Provide the [x, y] coordinate of the cell's center where the given text is located.  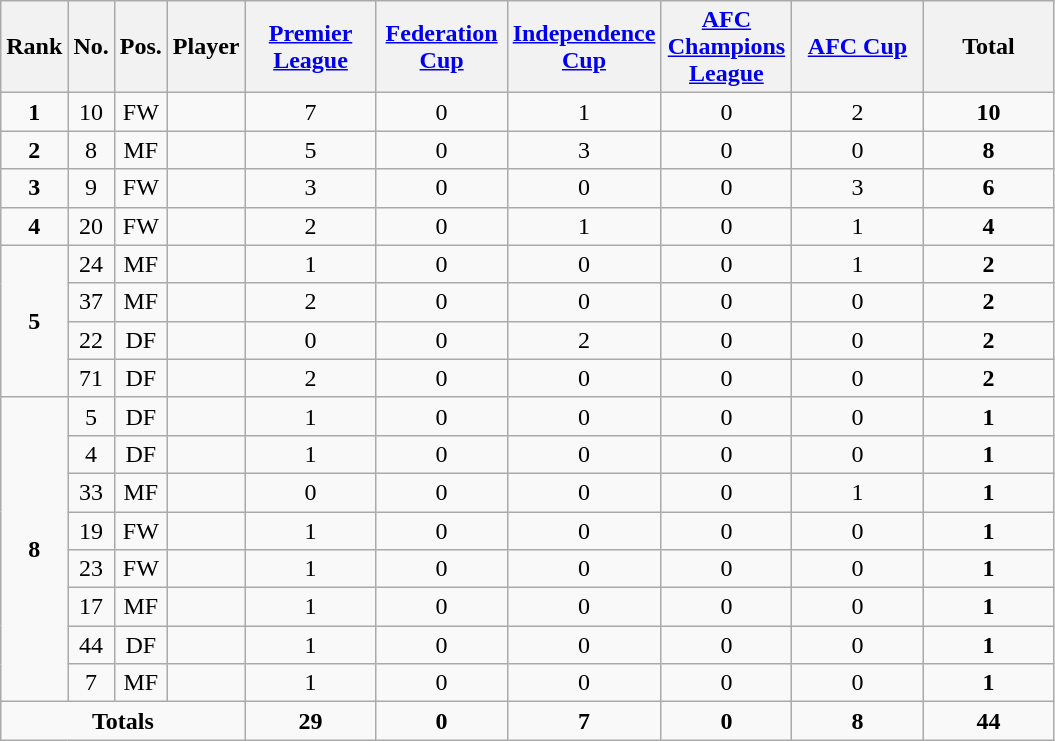
6 [988, 188]
Totals [123, 721]
33 [91, 492]
9 [91, 188]
20 [91, 226]
37 [91, 302]
22 [91, 340]
17 [91, 607]
71 [91, 378]
No. [91, 47]
Federation Cup [442, 47]
24 [91, 264]
AFC Cup [858, 47]
29 [310, 721]
Total [988, 47]
23 [91, 569]
19 [91, 531]
Rank [34, 47]
AFC Champions League [726, 47]
Premier League [310, 47]
Independence Cup [584, 47]
Player [206, 47]
Pos. [140, 47]
